Return (X, Y) of the center of cell containing provided text 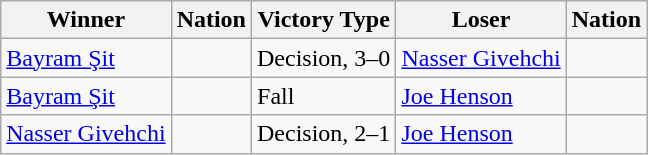
Fall (324, 96)
Decision, 2–1 (324, 134)
Victory Type (324, 20)
Loser (481, 20)
Decision, 3–0 (324, 58)
Winner (86, 20)
